Return [X, Y] of the center of cell containing provided text 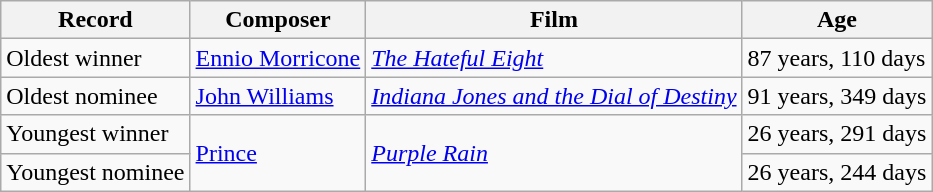
26 years, 244 days [837, 172]
Youngest nominee [96, 172]
91 years, 349 days [837, 96]
Prince [278, 153]
Indiana Jones and the Dial of Destiny [554, 96]
87 years, 110 days [837, 58]
Record [96, 20]
Age [837, 20]
Purple Rain [554, 153]
Composer [278, 20]
Ennio Morricone [278, 58]
Film [554, 20]
John Williams [278, 96]
Oldest nominee [96, 96]
Oldest winner [96, 58]
26 years, 291 days [837, 134]
The Hateful Eight [554, 58]
Youngest winner [96, 134]
